Locate the cell with the specified text and output its [x, y] center coordinate. 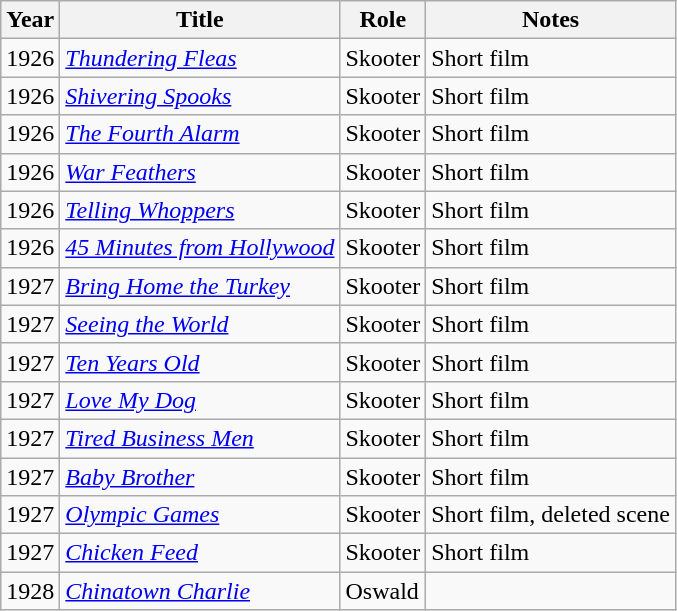
1928 [30, 591]
Chicken Feed [200, 553]
45 Minutes from Hollywood [200, 248]
Olympic Games [200, 515]
Chinatown Charlie [200, 591]
Thundering Fleas [200, 58]
Tired Business Men [200, 438]
Notes [551, 20]
Ten Years Old [200, 362]
Bring Home the Turkey [200, 286]
Oswald [383, 591]
Shivering Spooks [200, 96]
Title [200, 20]
Baby Brother [200, 477]
Love My Dog [200, 400]
Short film, deleted scene [551, 515]
Telling Whoppers [200, 210]
Role [383, 20]
The Fourth Alarm [200, 134]
Seeing the World [200, 324]
War Feathers [200, 172]
Year [30, 20]
